Pinpoint the cell where the given text exists, returning its (x, y) midpoint coordinate. 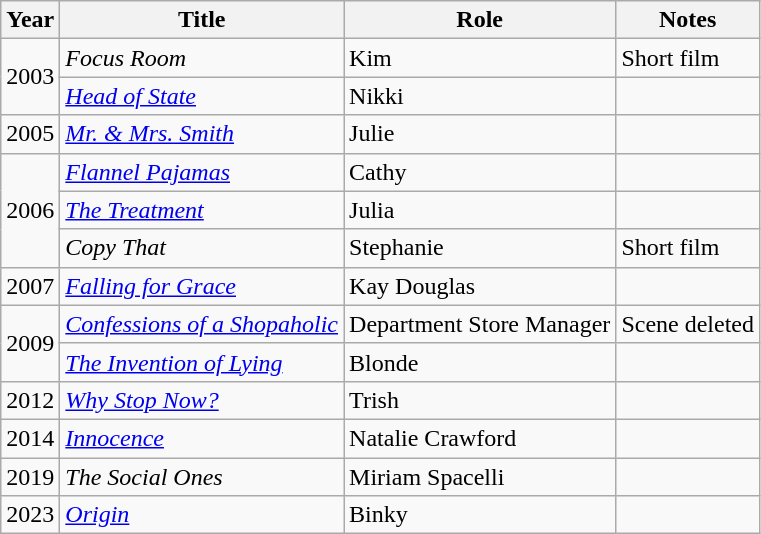
Innocence (202, 438)
The Social Ones (202, 477)
Head of State (202, 96)
Mr. & Mrs. Smith (202, 134)
Falling for Grace (202, 286)
2012 (30, 400)
Julie (480, 134)
Trish (480, 400)
Origin (202, 515)
2019 (30, 477)
Blonde (480, 362)
2007 (30, 286)
Miriam Spacelli (480, 477)
2006 (30, 210)
Julia (480, 210)
Stephanie (480, 248)
Scene deleted (688, 324)
Focus Room (202, 58)
Confessions of a Shopaholic (202, 324)
Role (480, 20)
The Invention of Lying (202, 362)
Kim (480, 58)
2009 (30, 343)
Flannel Pajamas (202, 172)
2023 (30, 515)
2003 (30, 77)
Binky (480, 515)
2005 (30, 134)
2014 (30, 438)
Copy That (202, 248)
Kay Douglas (480, 286)
Cathy (480, 172)
Department Store Manager (480, 324)
Nikki (480, 96)
Natalie Crawford (480, 438)
Year (30, 20)
Title (202, 20)
Why Stop Now? (202, 400)
The Treatment (202, 210)
Notes (688, 20)
